Pinpoint the cell where the given text exists, returning its [X, Y] midpoint coordinate. 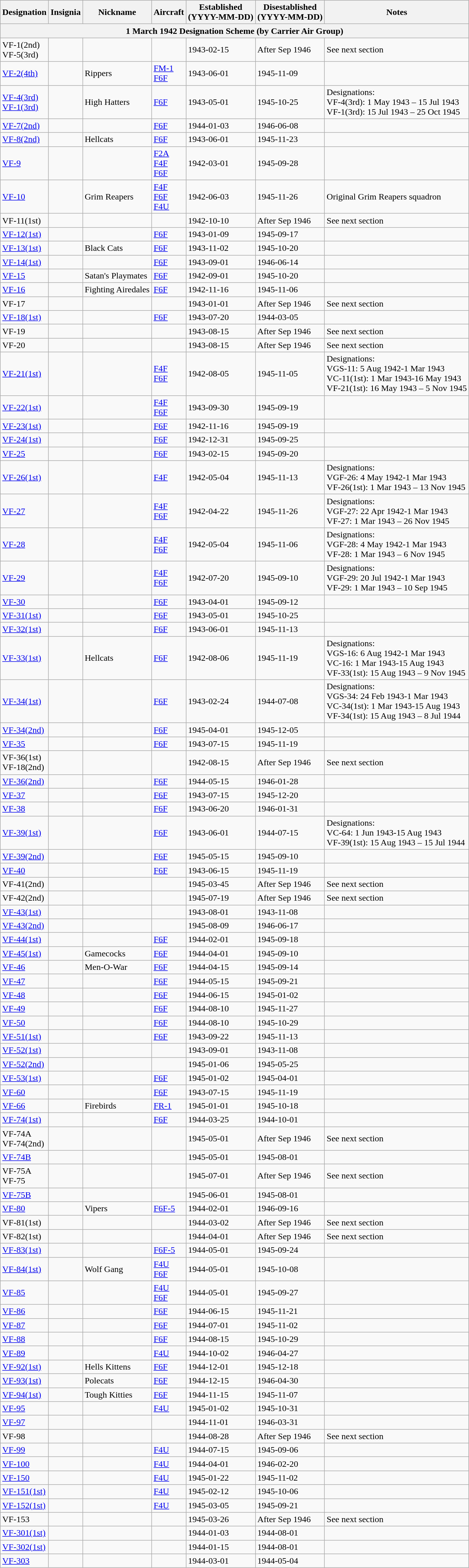
1945-09-27 [290, 1292]
VF-25 [24, 454]
VF-303 [24, 1561]
1945-08-09 [221, 926]
1946-02-20 [290, 1464]
VF-81(1st) [24, 1223]
1946-06-14 [290, 262]
1942-08-06 [221, 658]
1943-02-24 [221, 701]
FR-1 [169, 1106]
VF-51(1st) [24, 1036]
Wolf Gang [117, 1269]
1942-08-15 [221, 762]
VF-45(1st) [24, 953]
VF-36(2nd) [24, 781]
VF-33(1st) [24, 658]
1942-10-10 [221, 220]
VF-22(1st) [24, 407]
VF-74(1st) [24, 1119]
1945-11-09 [290, 74]
1943-01-01 [221, 304]
Disestablished(YYYY-MM-DD) [290, 12]
Designations:VGS-11: 5 Aug 1942-1 Mar 1943VC-11(1st): 1 Mar 1943-16 May 1943VF-21(1st): 16 May 1943 – 5 Nov 1945 [397, 374]
VF-7(2nd) [24, 126]
VF-21(1st) [24, 374]
Insignia [66, 12]
VF-47 [24, 981]
VF-86 [24, 1311]
VF-13(1st) [24, 248]
1945-09-14 [290, 967]
1945-07-01 [221, 1176]
1946-04-27 [290, 1353]
VF-153 [24, 1519]
Designations:VF-4(3rd): 1 May 1943 – 15 Jul 1943VF-1(3rd): 15 Jul 1943 – 25 Oct 1945 [397, 102]
VF-30 [24, 602]
Tough Kitties [117, 1395]
VF-80 [24, 1209]
VF-1(2nd)VF-5(3rd) [24, 50]
1943-01-09 [221, 234]
VF-92(1st) [24, 1367]
1945-02-12 [221, 1492]
VF-20 [24, 345]
1943-09-22 [221, 1036]
Fighting Airedales [117, 290]
VF-40 [24, 870]
1944-12-15 [221, 1381]
1945-03-26 [221, 1519]
VF-152(1st) [24, 1505]
1945-11-21 [290, 1311]
VF-29 [24, 578]
Established(YYYY-MM-DD) [221, 12]
VF-24(1st) [24, 440]
1945-07-19 [221, 898]
VF-88 [24, 1339]
1944-11-15 [221, 1395]
1945-05-25 [290, 1064]
1945-01-01 [221, 1106]
1944-07-08 [290, 701]
Black Cats [117, 248]
1943-06-20 [221, 809]
1945-01-22 [221, 1478]
VF-31(1st) [24, 616]
1945-09-18 [290, 940]
VF-99 [24, 1450]
1944-04-15 [221, 967]
VF-34(2nd) [24, 730]
VF-42(2nd) [24, 898]
1945-10-06 [290, 1492]
Designations:VC-64: 1 Jun 1943-15 Aug 1943VF-39(1st): 15 Aug 1943 – 15 Jul 1944 [397, 833]
Rippers [117, 74]
1945-09-24 [290, 1250]
VF-28 [24, 544]
VF-43(2nd) [24, 926]
1945-09-06 [290, 1450]
1945-11-27 [290, 1009]
1945-09-12 [290, 602]
VF-93(1st) [24, 1381]
1944-01-15 [221, 1547]
1945-01-06 [221, 1064]
1945-09-28 [290, 163]
VF-46 [24, 967]
VF-15 [24, 276]
Designations:VGS-16: 6 Aug 1942-1 Mar 1943VC-16: 1 Mar 1943-15 Aug 1943VF-33(1st): 15 Aug 1943 – 9 Nov 1945 [397, 658]
1946-01-28 [290, 781]
VF-48 [24, 995]
Original Grim Reapers squadron [397, 197]
1945-10-08 [290, 1269]
1944-03-01 [221, 1561]
VF-12(1st) [24, 234]
F4FF6FF4U [169, 197]
VF-4(3rd)VF-1(3rd) [24, 102]
VF-17 [24, 304]
VF-11(1st) [24, 220]
Nickname [117, 12]
VF-38 [24, 809]
VF-74B [24, 1157]
VF-75AVF-75 [24, 1176]
1943-09-30 [221, 407]
1 March 1942 Designation Scheme (by Carrier Air Group) [235, 31]
Notes [397, 12]
Men-O-War [117, 967]
VF-39(2nd) [24, 856]
Designations:VGF-28: 4 May 1942-1 Mar 1943VF-28: 1 Mar 1943 – 6 Nov 1945 [397, 544]
1943-04-01 [221, 602]
VF-53(1st) [24, 1078]
VF-84(1st) [24, 1269]
1945-10-31 [290, 1409]
1946-01-31 [290, 809]
VF-41(2nd) [24, 884]
1942-03-01 [221, 163]
1945-06-01 [221, 1195]
FM-1F6F [169, 74]
VF-39(1st) [24, 833]
Vipers [117, 1209]
1943-07-20 [221, 317]
1942-06-03 [221, 197]
VF-94(1st) [24, 1395]
1945-12-20 [290, 795]
1944-11-01 [221, 1422]
1943-08-01 [221, 912]
1944-10-01 [290, 1119]
VF-8(2nd) [24, 139]
F2AF4FF6F [169, 163]
1942-07-20 [221, 578]
Polecats [117, 1381]
1942-12-31 [221, 440]
Designations:VGF-29: 20 Jul 1942-1 Mar 1943VF-29: 1 Mar 1943 – 10 Sep 1945 [397, 578]
1945-09-17 [290, 234]
VF-44(1st) [24, 940]
VF-10 [24, 197]
High Hatters [117, 102]
1942-09-01 [221, 276]
VF-100 [24, 1464]
VF-87 [24, 1325]
VF-97 [24, 1422]
VF-89 [24, 1353]
VF-16 [24, 290]
Grim Reapers [117, 197]
VF-34(1st) [24, 701]
1945-11-07 [290, 1395]
Firebirds [117, 1106]
1943-06-15 [221, 870]
VF-36(1st)VF-18(2nd) [24, 762]
1945-09-20 [290, 454]
1944-10-02 [221, 1353]
VF-14(1st) [24, 262]
1942-04-22 [221, 511]
1945-12-05 [290, 730]
1945-03-45 [221, 884]
1945-10-18 [290, 1106]
1945-11-23 [290, 139]
VF-49 [24, 1009]
Gamecocks [117, 953]
VF-66 [24, 1106]
VF-32(1st) [24, 629]
VF-85 [24, 1292]
Designation [24, 12]
VF-75B [24, 1195]
VF-2(4th) [24, 74]
Satan's Playmates [117, 276]
VF-98 [24, 1436]
VF-60 [24, 1092]
VF-35 [24, 744]
1944-03-05 [290, 317]
1945-05-15 [221, 856]
Hells Kittens [117, 1367]
F4F [169, 477]
VF-50 [24, 1023]
VF-43(1st) [24, 912]
1944-07-01 [221, 1325]
1944-03-25 [221, 1119]
1944-08-15 [221, 1339]
VF-52(2nd) [24, 1064]
VF-27 [24, 511]
VF-37 [24, 795]
1946-06-17 [290, 926]
Designations:VGF-26: 4 May 1942-1 Mar 1943VF-26(1st): 1 Mar 1943 – 13 Nov 1945 [397, 477]
1944-05-04 [290, 1561]
VF-19 [24, 331]
VF-150 [24, 1478]
1946-06-08 [290, 126]
Designations:VGF-27: 22 Apr 1942-1 Mar 1943VF-27: 1 Mar 1943 – 26 Nov 1945 [397, 511]
1944-03-02 [221, 1223]
1945-11-05 [290, 374]
VF-83(1st) [24, 1250]
1945-03-05 [221, 1505]
VF-26(1st) [24, 477]
VF-302(1st) [24, 1547]
1943-11-02 [221, 248]
VF-95 [24, 1409]
Aircraft [169, 12]
Designations:VGS-34: 24 Feb 1943-1 Mar 1943VC-34(1st): 1 Mar 1943-15 Aug 1943VF-34(1st): 15 Aug 1943 – 8 Jul 1944 [397, 701]
VF-74AVF-74(2nd) [24, 1138]
1946-03-31 [290, 1422]
VF-23(1st) [24, 426]
VF-9 [24, 163]
VF-82(1st) [24, 1236]
1946-04-30 [290, 1381]
1944-12-01 [221, 1367]
1942-08-05 [221, 374]
1944-08-28 [221, 1436]
1945-09-25 [290, 440]
VF-301(1st) [24, 1533]
VF-52(1st) [24, 1050]
1945-12-18 [290, 1367]
1946-09-16 [290, 1209]
VF-151(1st) [24, 1492]
VF-18(1st) [24, 317]
